Scan for the cell matching the given text and deliver its (x, y) coordinate at center. 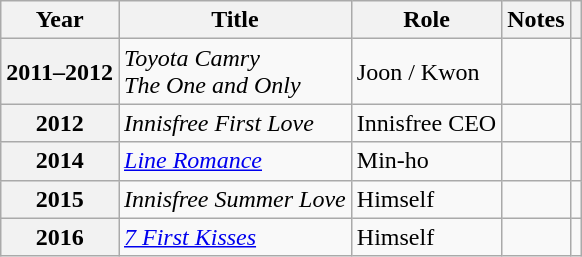
Line Romance (234, 161)
Min-ho (426, 161)
Innisfree First Love (234, 123)
Role (426, 20)
2015 (60, 199)
2012 (60, 123)
Joon / Kwon (426, 72)
Notes (536, 20)
7 First Kisses (234, 237)
Year (60, 20)
Innisfree CEO (426, 123)
Innisfree Summer Love (234, 199)
Toyota CamryThe One and Only (234, 72)
2016 (60, 237)
2011–2012 (60, 72)
2014 (60, 161)
Title (234, 20)
